Return [x, y] of the center of cell containing provided text 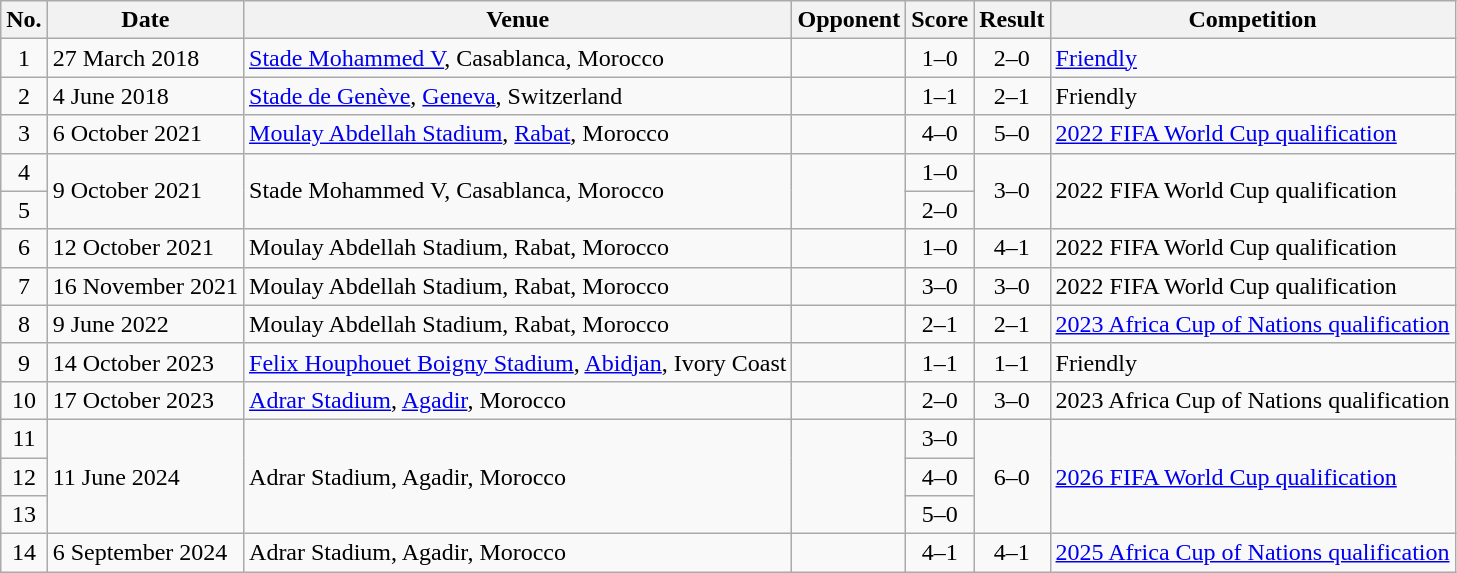
14 October 2023 [145, 362]
13 [24, 515]
10 [24, 400]
Venue [518, 20]
Stade de Genève, Geneva, Switzerland [518, 96]
2025 Africa Cup of Nations qualification [1252, 553]
3 [24, 134]
Date [145, 20]
No. [24, 20]
11 June 2024 [145, 476]
7 [24, 286]
16 November 2021 [145, 286]
Felix Houphouet Boigny Stadium, Abidjan, Ivory Coast [518, 362]
8 [24, 324]
14 [24, 553]
Opponent [849, 20]
9 October 2021 [145, 191]
2026 FIFA World Cup qualification [1252, 476]
27 March 2018 [145, 58]
17 October 2023 [145, 400]
12 [24, 477]
5 [24, 210]
9 June 2022 [145, 324]
6 September 2024 [145, 553]
2 [24, 96]
Competition [1252, 20]
12 October 2021 [145, 248]
6 [24, 248]
11 [24, 438]
Score [940, 20]
1 [24, 58]
9 [24, 362]
4 June 2018 [145, 96]
Result [1012, 20]
4 [24, 172]
6–0 [1012, 476]
6 October 2021 [145, 134]
